Provide the [x, y] coordinate of the cell's center where the given text is located.  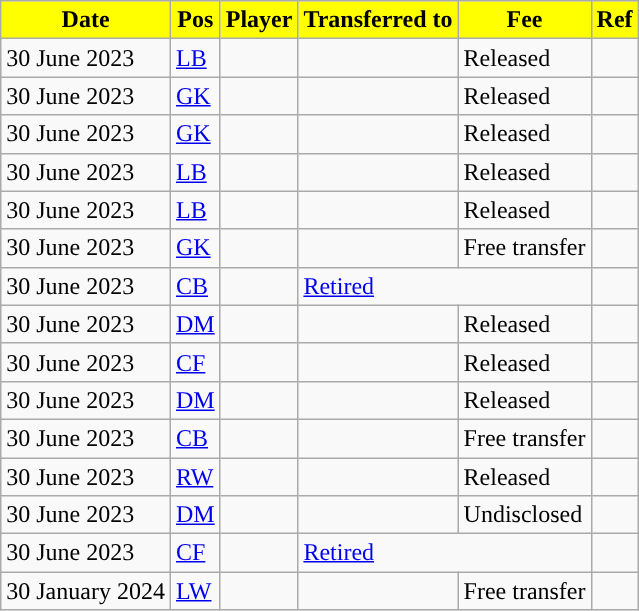
30 January 2024 [86, 591]
LW [195, 591]
Fee [524, 20]
Transferred to [378, 20]
Date [86, 20]
Pos [195, 20]
RW [195, 477]
Ref [614, 20]
Player [259, 20]
Undisclosed [524, 515]
